Determine the [x, y] coordinate at the center of the cell enclosing the given text.  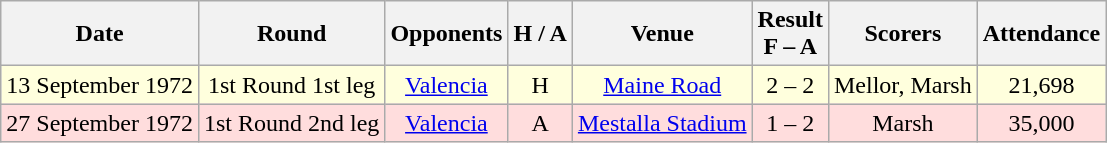
Date [100, 34]
1st Round 1st leg [291, 85]
1 – 2 [790, 123]
Round [291, 34]
Maine Road [662, 85]
Mellor, Marsh [902, 85]
H / A [540, 34]
35,000 [1041, 123]
2 – 2 [790, 85]
27 September 1972 [100, 123]
1st Round 2nd leg [291, 123]
Mestalla Stadium [662, 123]
ResultF – A [790, 34]
Attendance [1041, 34]
Marsh [902, 123]
H [540, 85]
13 September 1972 [100, 85]
Opponents [446, 34]
Scorers [902, 34]
Venue [662, 34]
21,698 [1041, 85]
A [540, 123]
